Capture the cell that displays the provided text and extract its (x, y) central coordinate. 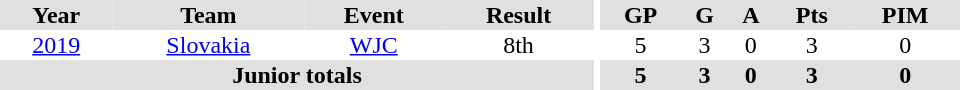
A (750, 15)
Slovakia (208, 45)
WJC (374, 45)
8th (518, 45)
G (705, 15)
Junior totals (297, 75)
Year (56, 15)
Result (518, 15)
Pts (812, 15)
PIM (905, 15)
2019 (56, 45)
GP (641, 15)
Team (208, 15)
Event (374, 15)
